Return the (X, Y) coordinate for the center point of the cell that contains the specified text.  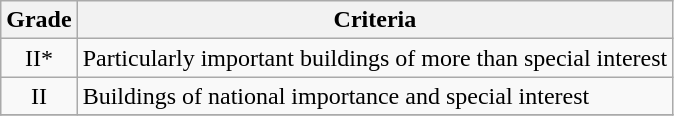
Grade (39, 20)
II (39, 96)
Criteria (375, 20)
Buildings of national importance and special interest (375, 96)
II* (39, 58)
Particularly important buildings of more than special interest (375, 58)
